Capture the cell that displays the provided text and extract its [x, y] central coordinate. 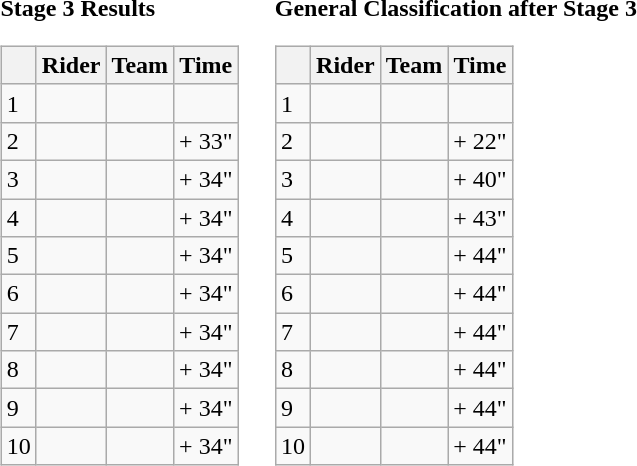
+ 43" [480, 217]
+ 33" [206, 141]
+ 22" [480, 141]
+ 40" [480, 179]
